Search for the cell housing the specified text and yield its [x, y] center coordinate. 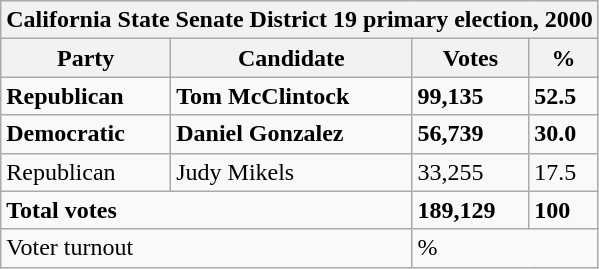
Total votes [206, 210]
33,255 [470, 172]
California State Senate District 19 primary election, 2000 [300, 20]
99,135 [470, 96]
Judy Mikels [292, 172]
52.5 [564, 96]
Candidate [292, 58]
Daniel Gonzalez [292, 134]
Votes [470, 58]
56,739 [470, 134]
17.5 [564, 172]
Party [86, 58]
Voter turnout [206, 248]
Tom McClintock [292, 96]
189,129 [470, 210]
100 [564, 210]
30.0 [564, 134]
Democratic [86, 134]
